Pinpoint the cell where the given text exists, returning its [X, Y] midpoint coordinate. 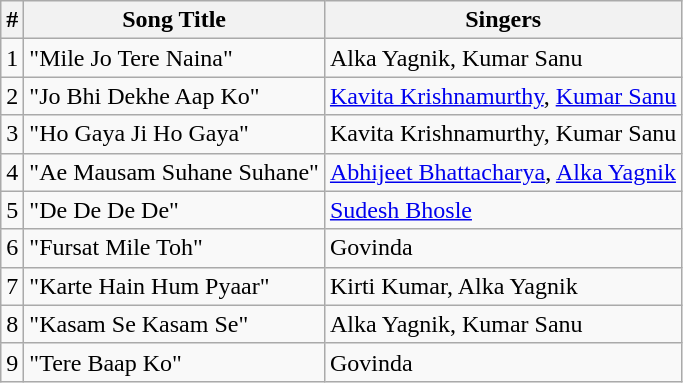
Abhijeet Bhattacharya, Alka Yagnik [502, 172]
2 [12, 96]
"Karte Hain Hum Pyaar" [174, 286]
"Kasam Se Kasam Se" [174, 324]
Kirti Kumar, Alka Yagnik [502, 286]
7 [12, 286]
1 [12, 58]
8 [12, 324]
5 [12, 210]
Song Title [174, 20]
"Fursat Mile Toh" [174, 248]
9 [12, 362]
3 [12, 134]
Sudesh Bhosle [502, 210]
"De De De De" [174, 210]
Singers [502, 20]
"Mile Jo Tere Naina" [174, 58]
"Ae Mausam Suhane Suhane" [174, 172]
# [12, 20]
4 [12, 172]
"Tere Baap Ko" [174, 362]
"Jo Bhi Dekhe Aap Ko" [174, 96]
"Ho Gaya Ji Ho Gaya" [174, 134]
6 [12, 248]
